Extract the [x, y] coordinate from the center of the cell holding the provided text.  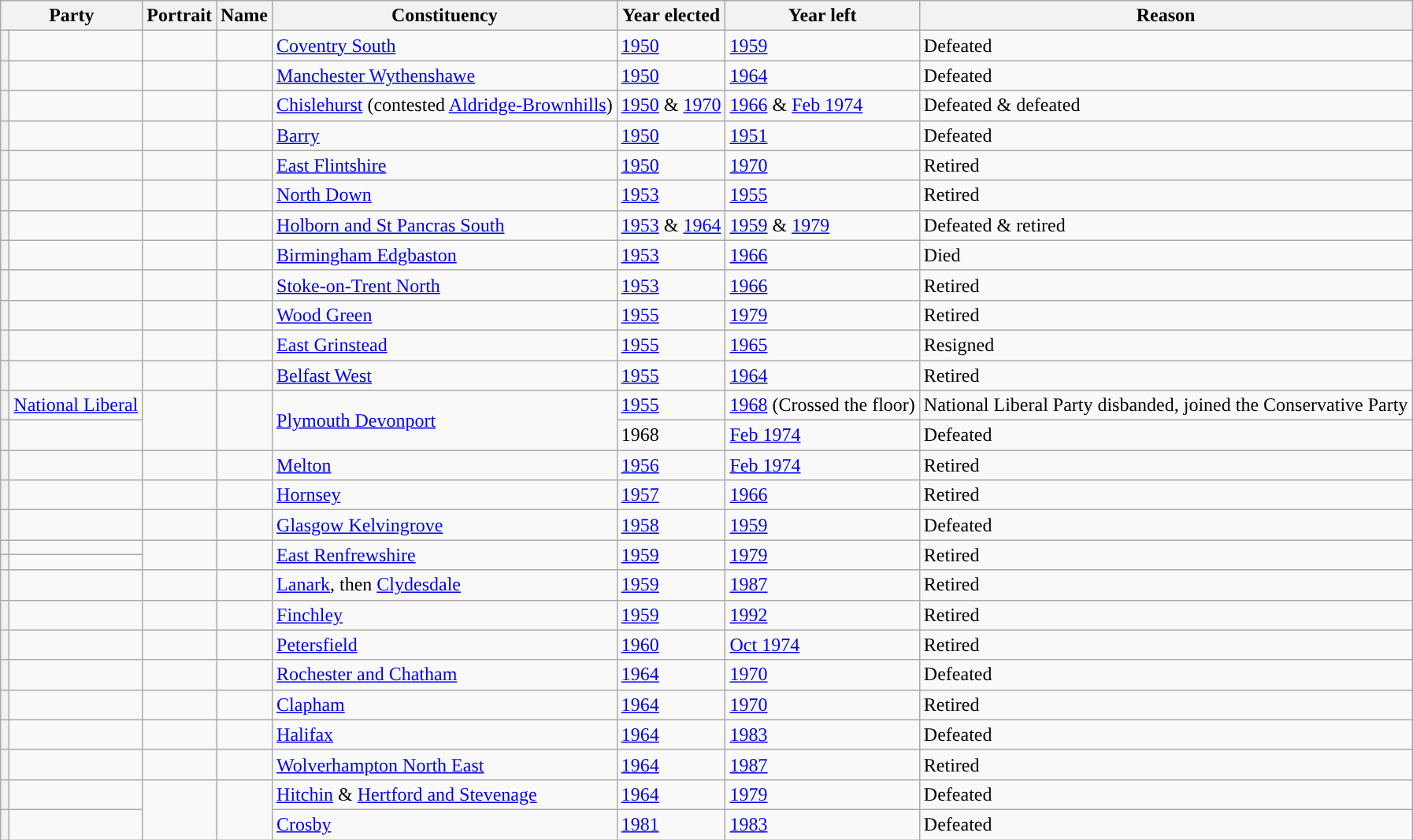
Year elected [671, 16]
Holborn and St Pancras South [445, 225]
Defeated & retired [1166, 225]
1981 [671, 824]
1957 [671, 495]
Portrait [180, 16]
Hornsey [445, 495]
1953 & 1964 [671, 225]
Belfast West [445, 376]
National Liberal Party disbanded, joined the Conservative Party [1166, 405]
Chislehurst (contested Aldridge-Brownhills) [445, 105]
1992 [822, 615]
Melton [445, 465]
Barry [445, 135]
Constituency [445, 16]
Manchester Wythenshawe [445, 76]
Wood Green [445, 315]
Crosby [445, 824]
Finchley [445, 615]
1966 & Feb 1974 [822, 105]
1958 [671, 525]
Coventry South [445, 46]
Party [72, 16]
Year left [822, 16]
1965 [822, 345]
East Grinstead [445, 345]
Defeated & defeated [1166, 105]
1968 [671, 435]
Died [1166, 255]
Rochester and Chatham [445, 675]
Resigned [1166, 345]
Name [244, 16]
Reason [1166, 16]
Lanark, then Clydesdale [445, 585]
Hitchin & Hertford and Stevenage [445, 794]
1950 & 1970 [671, 105]
Plymouth Devonport [445, 420]
1968 (Crossed the floor) [822, 405]
1959 & 1979 [822, 225]
Glasgow Kelvingrove [445, 525]
East Flintshire [445, 165]
1956 [671, 465]
Oct 1974 [822, 645]
East Renfrewshire [445, 555]
1960 [671, 645]
Halifax [445, 735]
National Liberal [76, 405]
Clapham [445, 705]
Petersfield [445, 645]
Birmingham Edgbaston [445, 255]
North Down [445, 195]
Wolverhampton North East [445, 764]
1951 [822, 135]
Stoke-on-Trent North [445, 285]
